Return the [x, y] coordinate for the center point of the cell that contains the specified text.  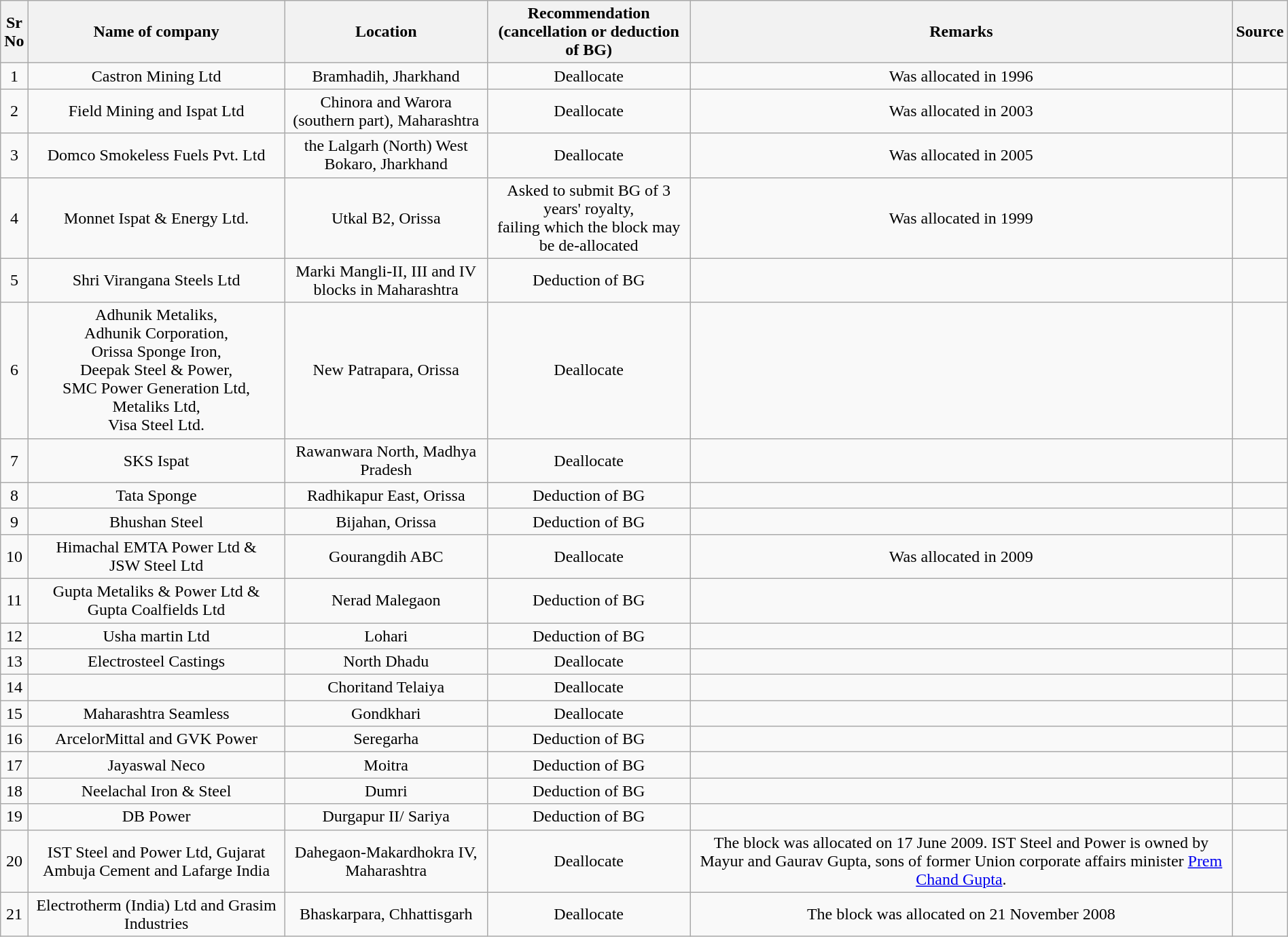
Source [1259, 32]
14 [14, 688]
Shri Virangana Steels Ltd [156, 280]
Gondkhari [386, 713]
Domco Smokeless Fuels Pvt. Ltd [156, 155]
2 [14, 111]
Utkal B2, Orissa [386, 217]
6 [14, 370]
15 [14, 713]
17 [14, 765]
ArcelorMittal and GVK Power [156, 739]
Was allocated in 2003 [961, 111]
Bhaskarpara, Chhattisgarh [386, 915]
The block was allocated on 21 November 2008 [961, 915]
Tata Sponge [156, 495]
Maharashtra Seamless [156, 713]
12 [14, 635]
Was allocated in 1999 [961, 217]
3 [14, 155]
Electrotherm (India) Ltd and Grasim Industries [156, 915]
Neelachal Iron & Steel [156, 791]
Asked to submit BG of 3 years' royalty,failing which the block may be de-allocated [588, 217]
Choritand Telaiya [386, 688]
10 [14, 556]
Himachal EMTA Power Ltd & JSW Steel Ltd [156, 556]
SrNo [14, 32]
Electrosteel Castings [156, 662]
11 [14, 601]
Rawanwara North, Madhya Pradesh [386, 461]
18 [14, 791]
Marki Mangli-II, III and IV blocks in Maharashtra [386, 280]
Was allocated in 1996 [961, 76]
Radhikapur East, Orissa [386, 495]
Gourangdih ABC [386, 556]
21 [14, 915]
4 [14, 217]
Was allocated in 2009 [961, 556]
IST Steel and Power Ltd, Gujarat Ambuja Cement and Lafarge India [156, 861]
the Lalgarh (North) West Bokaro, Jharkhand [386, 155]
Was allocated in 2005 [961, 155]
1 [14, 76]
Gupta Metaliks & Power Ltd & Gupta Coalfields Ltd [156, 601]
Monnet Ispat & Energy Ltd. [156, 217]
16 [14, 739]
Remarks [961, 32]
Bijahan, Orissa [386, 521]
Lohari [386, 635]
Usha martin Ltd [156, 635]
8 [14, 495]
Adhunik Metaliks, Adhunik Corporation,Orissa Sponge Iron,Deepak Steel & Power,SMC Power Generation Ltd,Metaliks Ltd,Visa Steel Ltd. [156, 370]
Recommendation(cancellation or deduction of BG) [588, 32]
Nerad Malegaon [386, 601]
Castron Mining Ltd [156, 76]
New Patrapara, Orissa [386, 370]
Name of company [156, 32]
Durgapur II/ Sariya [386, 817]
5 [14, 280]
Dumri [386, 791]
Chinora and Warora (southern part), Maharashtra [386, 111]
Jayaswal Neco [156, 765]
13 [14, 662]
Seregarha [386, 739]
7 [14, 461]
Moitra [386, 765]
Bramhadih, Jharkhand [386, 76]
9 [14, 521]
DB Power [156, 817]
SKS Ispat [156, 461]
Field Mining and Ispat Ltd [156, 111]
20 [14, 861]
Location [386, 32]
19 [14, 817]
Dahegaon-Makardhokra IV, Maharashtra [386, 861]
North Dhadu [386, 662]
Bhushan Steel [156, 521]
